Detect which cell encompasses the target text, then output its (X, Y) center coordinate. 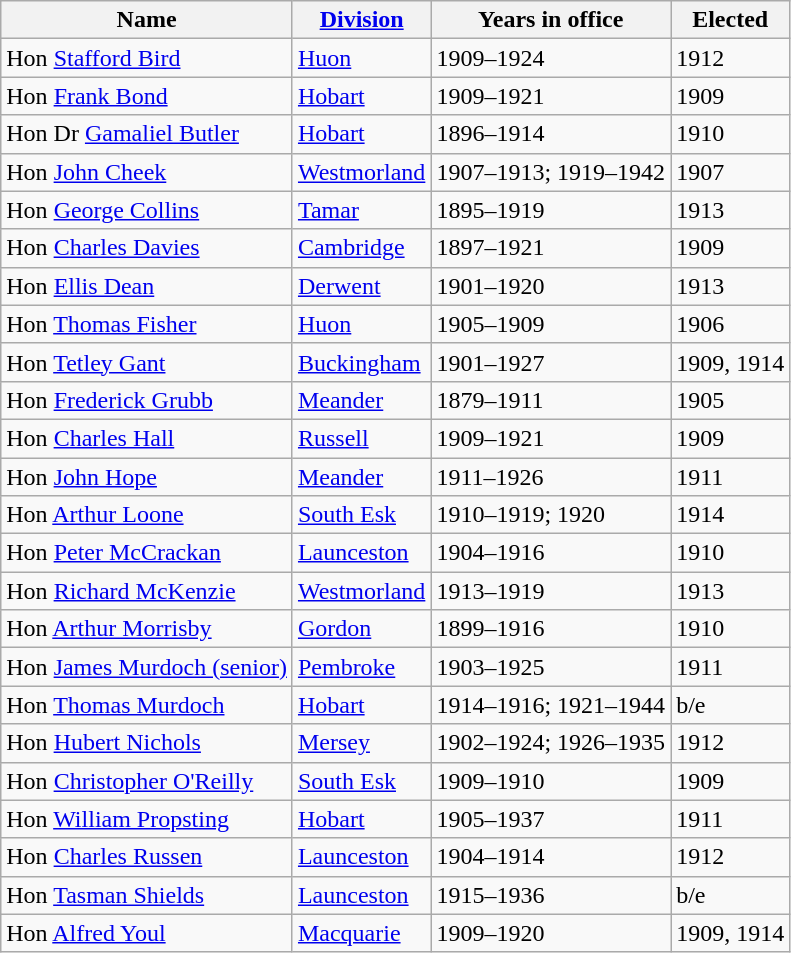
1899–1916 (551, 629)
Hon Richard McKenzie (147, 591)
Tamar (361, 210)
Years in office (551, 20)
Hon Frederick Grubb (147, 400)
1907–1913; 1919–1942 (551, 172)
1913–1919 (551, 591)
Gordon (361, 629)
Buckingham (361, 362)
1910–1919; 1920 (551, 515)
Hon Thomas Murdoch (147, 705)
1915–1936 (551, 895)
Hon James Murdoch (senior) (147, 667)
1897–1921 (551, 248)
Name (147, 20)
1903–1925 (551, 667)
Hon Peter McCrackan (147, 553)
Derwent (361, 286)
Hon Tasman Shields (147, 895)
1907 (730, 172)
Hon Arthur Morrisby (147, 629)
1909–1910 (551, 781)
Hon Ellis Dean (147, 286)
1901–1920 (551, 286)
Hon Charles Davies (147, 248)
Hon William Propsting (147, 819)
Hon George Collins (147, 210)
Hon Christopher O'Reilly (147, 781)
1909–1924 (551, 58)
1914–1916; 1921–1944 (551, 705)
1914 (730, 515)
1879–1911 (551, 400)
Hon Arthur Loone (147, 515)
1905 (730, 400)
1902–1924; 1926–1935 (551, 743)
Hon Tetley Gant (147, 362)
Macquarie (361, 933)
1895–1919 (551, 210)
Mersey (361, 743)
Division (361, 20)
Russell (361, 438)
Hon Hubert Nichols (147, 743)
Hon John Hope (147, 477)
1896–1914 (551, 134)
1904–1914 (551, 857)
Hon Thomas Fisher (147, 324)
Hon Frank Bond (147, 96)
Hon Dr Gamaliel Butler (147, 134)
1905–1937 (551, 819)
Cambridge (361, 248)
Hon Stafford Bird (147, 58)
1901–1927 (551, 362)
Hon Charles Hall (147, 438)
1909–1920 (551, 933)
1904–1916 (551, 553)
Elected (730, 20)
1911–1926 (551, 477)
Hon John Cheek (147, 172)
Pembroke (361, 667)
1906 (730, 324)
Hon Alfred Youl (147, 933)
1905–1909 (551, 324)
Hon Charles Russen (147, 857)
